Scan for the cell matching the given text and deliver its [x, y] coordinate at center. 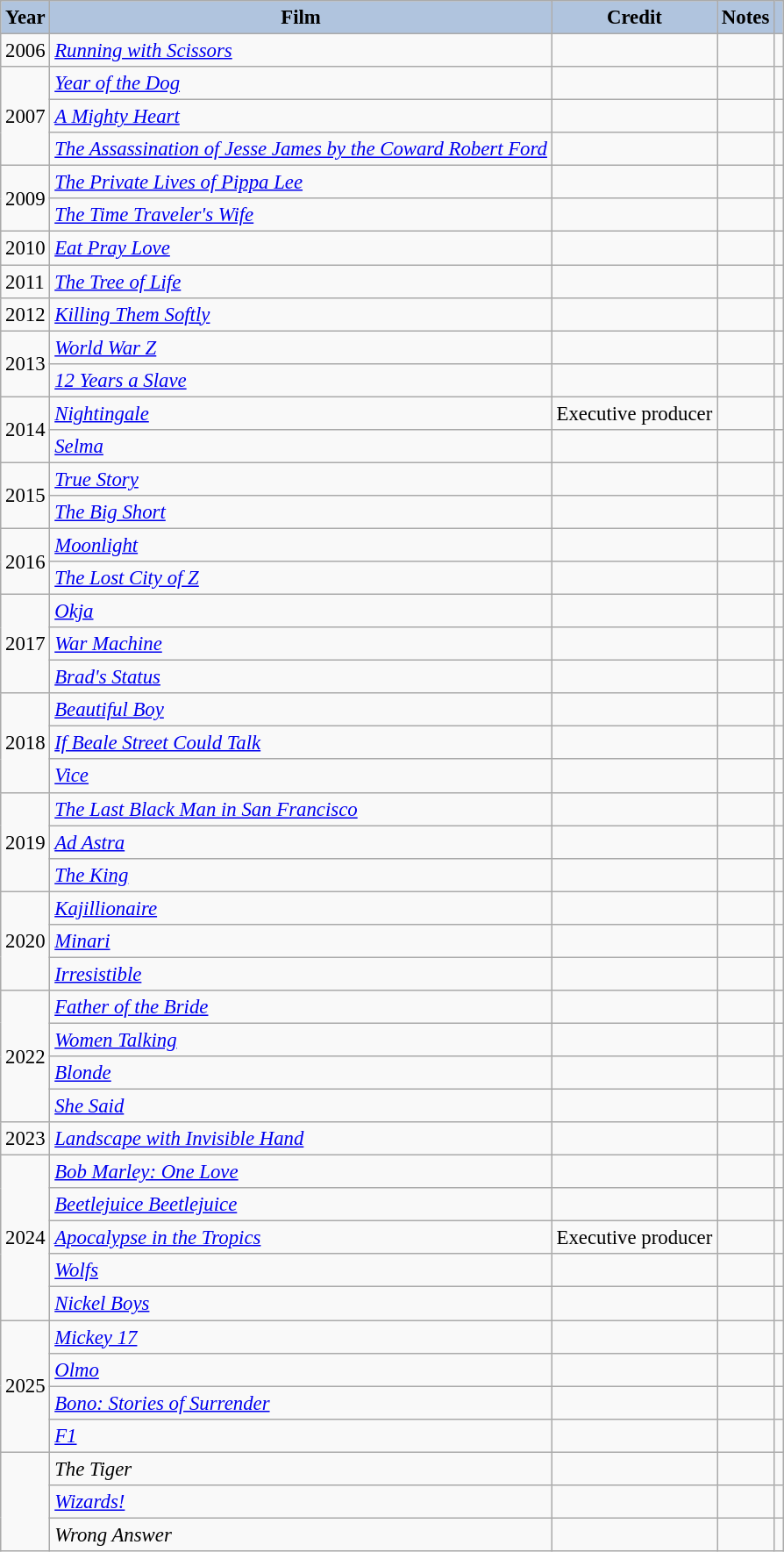
A Mighty Heart [301, 117]
Selma [301, 447]
Eat Pray Love [301, 248]
Kajillionaire [301, 908]
Year [25, 18]
The Private Lives of Pippa Lee [301, 182]
2013 [25, 363]
Beetlejuice Beetlejuice [301, 1205]
Irresistible [301, 974]
Olmo [301, 1370]
2007 [25, 116]
2022 [25, 1056]
The Assassination of Jesse James by the Coward Robert Ford [301, 149]
Women Talking [301, 1040]
Running with Scissors [301, 51]
The Tree of Life [301, 282]
Brad's Status [301, 677]
Landscape with Invisible Hand [301, 1139]
2017 [25, 644]
Bob Marley: One Love [301, 1172]
Notes [745, 18]
Killing Them Softly [301, 314]
F1 [301, 1435]
Minari [301, 941]
2025 [25, 1386]
2023 [25, 1139]
Mickey 17 [301, 1337]
Wrong Answer [301, 1534]
Okja [301, 612]
Film [301, 18]
2018 [25, 742]
Wizards! [301, 1502]
2016 [25, 561]
Apocalypse in the Tropics [301, 1238]
War Machine [301, 644]
Father of the Bride [301, 1007]
The King [301, 875]
The Last Black Man in San Francisco [301, 809]
2009 [25, 198]
The Time Traveler's Wife [301, 215]
2020 [25, 940]
Bono: Stories of Surrender [301, 1403]
2015 [25, 495]
Year of the Dog [301, 83]
12 Years a Slave [301, 380]
Vice [301, 776]
Wolfs [301, 1271]
Beautiful Boy [301, 710]
Nickel Boys [301, 1304]
2006 [25, 51]
2010 [25, 248]
If Beale Street Could Talk [301, 743]
The Big Short [301, 512]
2019 [25, 842]
Blonde [301, 1073]
2024 [25, 1238]
2012 [25, 314]
Credit [634, 18]
She Said [301, 1106]
The Lost City of Z [301, 578]
True Story [301, 479]
Ad Astra [301, 842]
Moonlight [301, 545]
Nightingale [301, 413]
2014 [25, 430]
World War Z [301, 347]
The Tiger [301, 1469]
2011 [25, 282]
